Find where the given text appears and provide that cell's center as (x, y) coordinate. 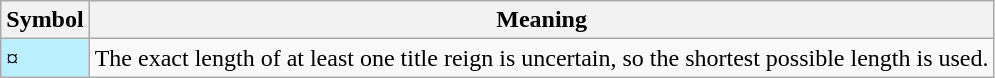
¤ (45, 58)
Meaning (542, 20)
The exact length of at least one title reign is uncertain, so the shortest possible length is used. (542, 58)
Symbol (45, 20)
